Scan for the cell matching the given text and deliver its (X, Y) coordinate at center. 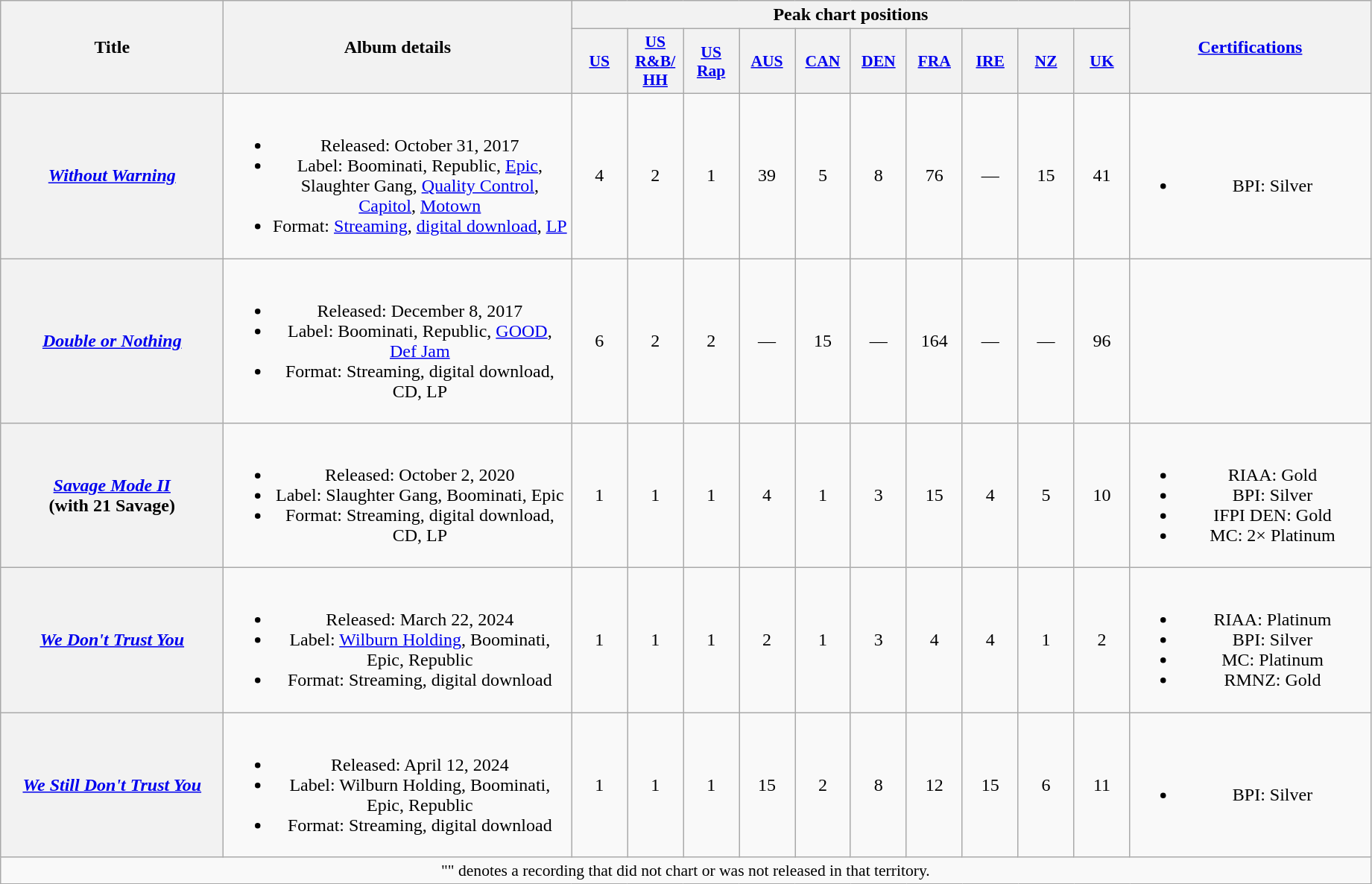
Album details (398, 48)
Released: April 12, 2024Label: Wilburn Holding, Boominati, Epic, RepublicFormat: Streaming, digital download (398, 785)
Certifications (1251, 48)
11 (1101, 785)
RIAA: GoldBPI: SilverIFPI DEN: GoldMC: 2× Platinum (1251, 496)
Without Warning (112, 176)
DEN (878, 61)
RIAA: PlatinumBPI: SilverMC: PlatinumRMNZ: Gold (1251, 640)
Title (112, 48)
Savage Mode II(with 21 Savage) (112, 496)
96 (1101, 340)
12 (935, 785)
Released: March 22, 2024Label: Wilburn Holding, Boominati, Epic, RepublicFormat: Streaming, digital download (398, 640)
USR&B/HH (656, 61)
Peak chart positions (851, 15)
NZ (1046, 61)
US (599, 61)
39 (768, 176)
We Still Don't Trust You (112, 785)
IRE (990, 61)
We Don't Trust You (112, 640)
41 (1101, 176)
Double or Nothing (112, 340)
US Rap (711, 61)
164 (935, 340)
76 (935, 176)
Released: October 31, 2017Label: Boominati, Republic, Epic, Slaughter Gang, Quality Control, Capitol, MotownFormat: Streaming, digital download, LP (398, 176)
UK (1101, 61)
CAN (823, 61)
10 (1101, 496)
FRA (935, 61)
Released: December 8, 2017Label: Boominati, Republic, GOOD, Def JamFormat: Streaming, digital download, CD, LP (398, 340)
Released: October 2, 2020Label: Slaughter Gang, Boominati, EpicFormat: Streaming, digital download, CD, LP (398, 496)
"" denotes a recording that did not chart or was not released in that territory. (686, 871)
AUS (768, 61)
